Return (X, Y) of the center of cell containing provided text 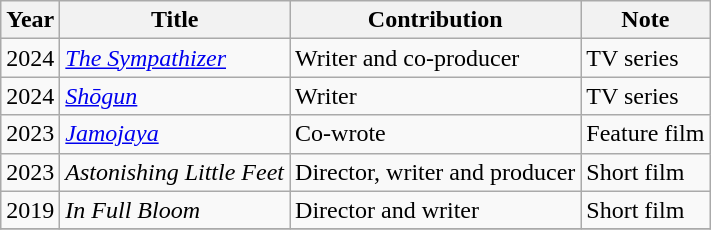
Writer and co-producer (436, 58)
Year (30, 20)
The Sympathizer (175, 58)
Jamojaya (175, 134)
Astonishing Little Feet (175, 172)
Note (646, 20)
Title (175, 20)
Shōgun (175, 96)
Director, writer and producer (436, 172)
Contribution (436, 20)
Co-wrote (436, 134)
Writer (436, 96)
In Full Bloom (175, 210)
Director and writer (436, 210)
2019 (30, 210)
Feature film (646, 134)
